Locate the cell with the specified text and output its [x, y] center coordinate. 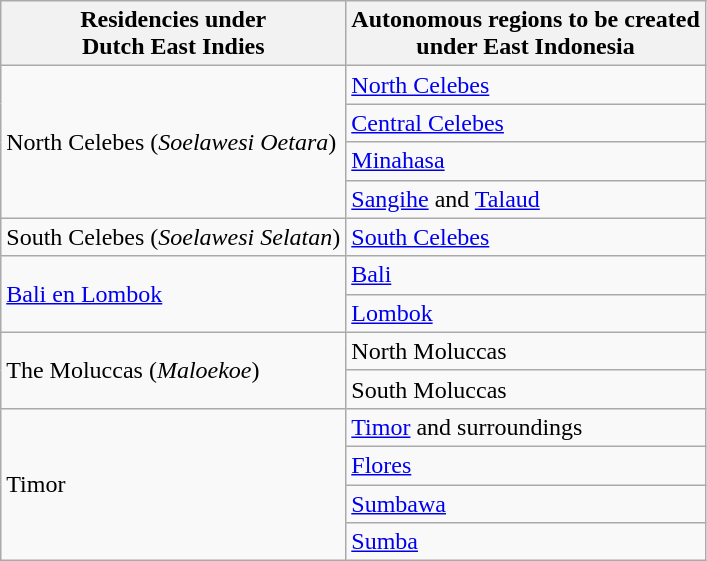
North Moluccas [526, 351]
South Moluccas [526, 389]
Timor [174, 484]
Central Celebes [526, 123]
The Moluccas (Maloekoe) [174, 370]
Minahasa [526, 161]
North Celebes [526, 85]
Bali en Lombok [174, 294]
Autonomous regions to be createdunder East Indonesia [526, 34]
South Celebes (Soelawesi Selatan) [174, 237]
Sangihe and Talaud [526, 199]
Bali [526, 275]
Residencies underDutch East Indies [174, 34]
Timor and surroundings [526, 427]
Lombok [526, 313]
Sumba [526, 542]
Flores [526, 465]
North Celebes (Soelawesi Oetara) [174, 142]
South Celebes [526, 237]
Sumbawa [526, 503]
